Locate the cell with the specified text and output its [X, Y] center coordinate. 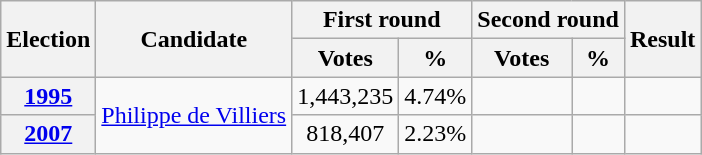
2.23% [436, 134]
2007 [48, 134]
818,407 [346, 134]
Second round [548, 20]
Candidate [194, 39]
Result [662, 39]
1995 [48, 96]
First round [382, 20]
Philippe de Villiers [194, 115]
Election [48, 39]
1,443,235 [346, 96]
4.74% [436, 96]
